Provide the (X, Y) coordinate of the cell's center where the given text is located.  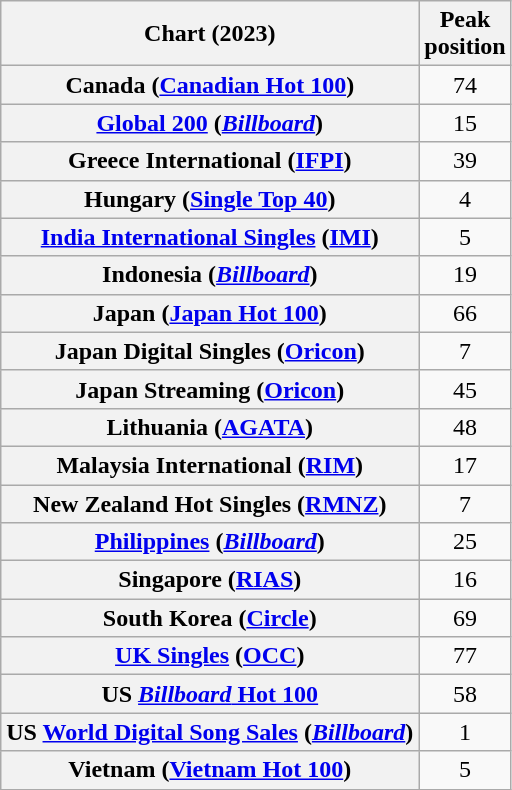
Japan Streaming (Oricon) (210, 389)
Japan (Japan Hot 100) (210, 313)
Lithuania (AGATA) (210, 427)
UK Singles (OCC) (210, 656)
25 (465, 542)
58 (465, 694)
Global 200 (Billboard) (210, 123)
4 (465, 199)
66 (465, 313)
Chart (2023) (210, 34)
19 (465, 275)
45 (465, 389)
Vietnam (Vietnam Hot 100) (210, 770)
17 (465, 465)
Singapore (RIAS) (210, 580)
39 (465, 161)
Canada (Canadian Hot 100) (210, 85)
Philippines (Billboard) (210, 542)
Malaysia International (RIM) (210, 465)
South Korea (Circle) (210, 618)
Indonesia (Billboard) (210, 275)
New Zealand Hot Singles (RMNZ) (210, 503)
77 (465, 656)
48 (465, 427)
15 (465, 123)
69 (465, 618)
16 (465, 580)
India International Singles (IMI) (210, 237)
US World Digital Song Sales (Billboard) (210, 732)
Greece International (IFPI) (210, 161)
74 (465, 85)
Hungary (Single Top 40) (210, 199)
US Billboard Hot 100 (210, 694)
Japan Digital Singles (Oricon) (210, 351)
Peakposition (465, 34)
1 (465, 732)
